Return the (X, Y) coordinate for the center point of the cell that contains the specified text.  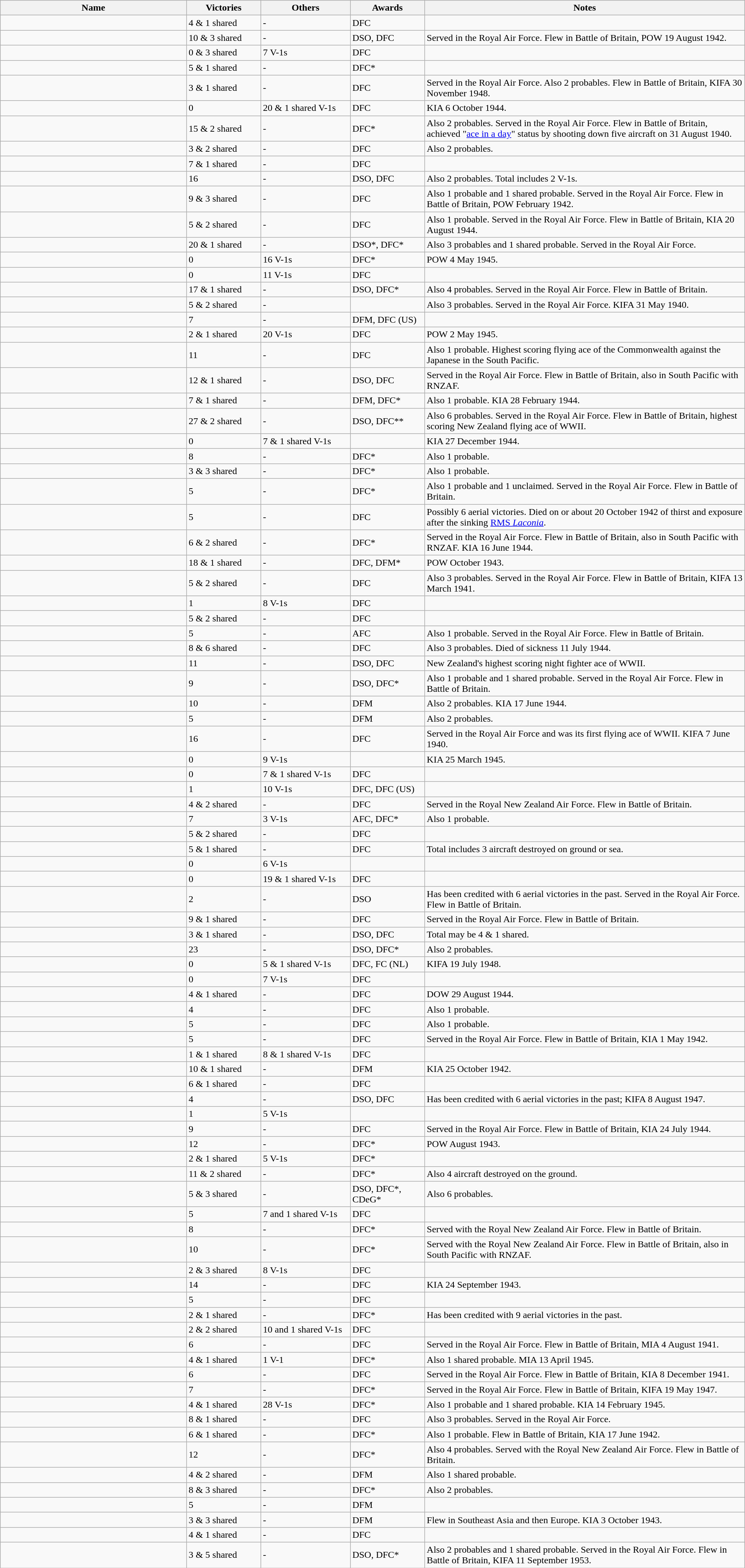
Also 3 probables and 1 shared probable. Served in the Royal Air Force. (585, 245)
Served in the Royal Air Force. Flew in Battle of Britain, also in South Pacific with RNZAF. KIA 16 June 1944. (585, 542)
Also 1 probable. Served in the Royal Air Force. Flew in Battle of Britain. (585, 633)
6 V-1s (306, 864)
Also 1 probable. Highest scoring flying ace of the Commonwealth against the Japanese in the South Pacific. (585, 355)
Served in the Royal New Zealand Air Force. Flew in Battle of Britain. (585, 804)
Also 6 probables. Served in the Royal Air Force. Flew in Battle of Britain, highest scoring New Zealand flying ace of WWII. (585, 421)
10 & 3 shared (223, 38)
16 V-1s (306, 260)
DSO*, DFC* (387, 245)
6 & 2 shared (223, 542)
Also 1 probable and 1 shared probable. Served in the Royal Air Force. Flew in Battle of Britain. (585, 683)
Served in the Royal Air Force. Flew in Battle of Britain, KIFA 19 May 1947. (585, 1390)
Total may be 4 & 1 shared. (585, 934)
Also 2 probables. KIA 17 June 1944. (585, 704)
1 & 1 shared (223, 1054)
DFC, DFM* (387, 563)
KIA 27 December 1944. (585, 441)
Others (306, 8)
10 and 1 shared V-1s (306, 1330)
Also 3 probables. Served in the Royal Air Force. KIFA 31 May 1940. (585, 305)
12 & 1 shared (223, 381)
2 & 3 shared (223, 1270)
9 V-1s (306, 759)
Also 3 probables. Served in the Royal Air Force. (585, 1419)
POW August 1943. (585, 1144)
19 & 1 shared V-1s (306, 879)
Served in the Royal Air Force. Flew in Battle of Britain, KIA 24 July 1944. (585, 1129)
8 & 6 shared (223, 648)
Served in the Royal Air Force and was its first flying ace of WWII. KIFA 7 June 1940. (585, 739)
5 & 3 shared (223, 1194)
DSO, DFC*, CDeG* (387, 1194)
Also 1 probable. Served in the Royal Air Force. Flew in Battle of Britain, KIA 20 August 1944. (585, 224)
11 V-1s (306, 275)
DFM, DFC (US) (387, 320)
0 & 3 shared (223, 53)
Also 2 probables and 1 shared probable. Served in the Royal Air Force. Flew in Battle of Britain, KIFA 11 September 1953. (585, 1555)
KIA 25 October 1942. (585, 1069)
Also 3 probables. Served in the Royal Air Force. Flew in Battle of Britain, KIFA 13 March 1941. (585, 583)
Also 1 probable and 1 shared probable. KIA 14 February 1945. (585, 1404)
Victories (223, 8)
New Zealand's highest scoring night fighter ace of WWII. (585, 663)
DOW 29 August 1944. (585, 994)
Also 1 probable. Flew in Battle of Britain, KIA 17 June 1942. (585, 1434)
DSO, DFC** (387, 421)
18 & 1 shared (223, 563)
DFC, DFC (US) (387, 789)
KIFA 19 July 1948. (585, 964)
15 & 2 shared (223, 128)
Has been credited with 6 aerial victories in the past; KIFA 8 August 1947. (585, 1099)
Served in the Royal Air Force. Flew in Battle of Britain, POW 19 August 1942. (585, 38)
KIA 25 March 1945. (585, 759)
2 (223, 899)
10 V-1s (306, 789)
Notes (585, 8)
POW 4 May 1945. (585, 260)
AFC, DFC* (387, 819)
Served with the Royal New Zealand Air Force. Flew in Battle of Britain, also in South Pacific with RNZAF. (585, 1249)
Name (94, 8)
10 & 1 shared (223, 1069)
AFC (387, 633)
2 & 2 shared (223, 1330)
Also 1 probable and 1 unclaimed. Served in the Royal Air Force. Flew in Battle of Britain. (585, 491)
Possibly 6 aerial victories. Died on or about 20 October 1942 of thirst and exposure after the sinking RMS Laconia. (585, 517)
Served in the Royal Air Force. Flew in Battle of Britain, KIA 1 May 1942. (585, 1039)
Flew in Southeast Asia and then Europe. KIA 3 October 1943. (585, 1520)
Also 1 probable. KIA 28 February 1944. (585, 401)
Also 4 probables. Served in the Royal Air Force. Flew in Battle of Britain. (585, 290)
11 & 2 shared (223, 1174)
DFM, DFC* (387, 401)
Served in the Royal Air Force. Flew in Battle of Britain, MIA 4 August 1941. (585, 1345)
23 (223, 949)
3 V-1s (306, 819)
Also 6 probables. (585, 1194)
1 V-1 (306, 1360)
POW October 1943. (585, 563)
3 & 2 shared (223, 149)
KIA 6 October 1944. (585, 108)
Also 4 aircraft destroyed on the ground. (585, 1174)
7 and 1 shared V-1s (306, 1214)
8 & 1 shared (223, 1419)
9 & 1 shared (223, 919)
Also 3 probables. Died of sickness 11 July 1944. (585, 648)
Served in the Royal Air Force. Also 2 probables. Flew in Battle of Britain, KIFA 30 November 1948. (585, 88)
Also 1 probable and 1 shared probable. Served in the Royal Air Force. Flew in Battle of Britain, POW February 1942. (585, 199)
20 & 1 shared V-1s (306, 108)
27 & 2 shared (223, 421)
9 & 3 shared (223, 199)
14 (223, 1285)
3 & 5 shared (223, 1555)
Total includes 3 aircraft destroyed on ground or sea. (585, 849)
Served in the Royal Air Force. Flew in Battle of Britain, also in South Pacific with RNZAF. (585, 381)
KIA 24 September 1943. (585, 1285)
Awards (387, 8)
20 V-1s (306, 335)
Served in the Royal Air Force. Flew in Battle of Britain, KIA 8 December 1941. (585, 1375)
5 & 1 shared V-1s (306, 964)
POW 2 May 1945. (585, 335)
Also 1 shared probable. (585, 1475)
28 V-1s (306, 1404)
20 & 1 shared (223, 245)
DFC, FC (NL) (387, 964)
8 & 3 shared (223, 1490)
Also 1 shared probable. MIA 13 April 1945. (585, 1360)
Served in the Royal Air Force. Flew in Battle of Britain. (585, 919)
Has been credited with 6 aerial victories in the past. Served in the Royal Air Force. Flew in Battle of Britain. (585, 899)
Has been credited with 9 aerial victories in the past. (585, 1315)
Also 2 probables. Total includes 2 V-1s. (585, 178)
8 & 1 shared V-1s (306, 1054)
Also 4 probables. Served with the Royal New Zealand Air Force. Flew in Battle of Britain. (585, 1454)
Served with the Royal New Zealand Air Force. Flew in Battle of Britain. (585, 1229)
17 & 1 shared (223, 290)
DSO (387, 899)
